Return [X, Y] of the center of cell containing provided text 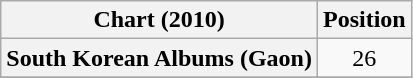
26 [364, 58]
South Korean Albums (Gaon) [160, 58]
Chart (2010) [160, 20]
Position [364, 20]
